Scan for the cell matching the given text and deliver its [X, Y] coordinate at center. 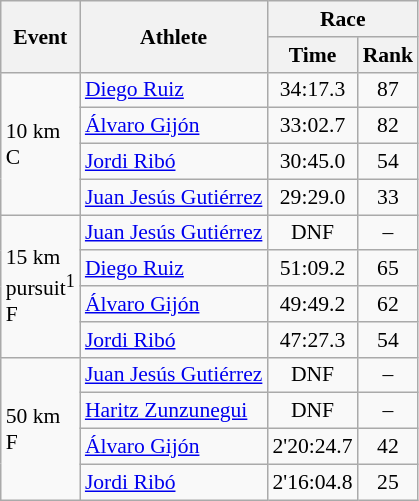
Rank [388, 55]
29:29.0 [312, 197]
33:02.7 [312, 126]
30:45.0 [312, 162]
Race [342, 19]
Athlete [174, 36]
50 km F [40, 428]
Event [40, 36]
65 [388, 269]
47:27.3 [312, 340]
2'20:24.7 [312, 447]
15 km pursuit1 F [40, 286]
2'16:04.8 [312, 482]
49:49.2 [312, 304]
33 [388, 197]
87 [388, 90]
34:17.3 [312, 90]
Time [312, 55]
82 [388, 126]
42 [388, 447]
62 [388, 304]
51:09.2 [312, 269]
10 km C [40, 143]
25 [388, 482]
Haritz Zunzunegui [174, 411]
